Return the (x, y) coordinate for the center point of the cell that contains the specified text.  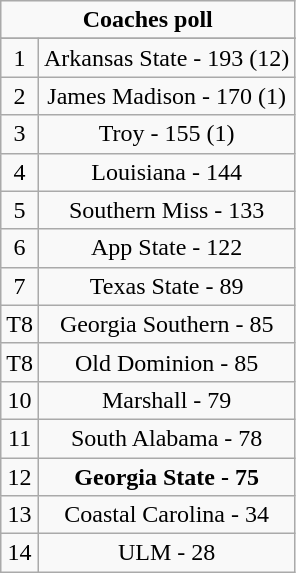
Arkansas State - 193 (12) (166, 58)
Coastal Carolina - 34 (166, 515)
Old Dominion - 85 (166, 362)
10 (20, 400)
4 (20, 172)
11 (20, 438)
Marshall - 79 (166, 400)
7 (20, 286)
6 (20, 248)
ULM - 28 (166, 553)
12 (20, 477)
Georgia State - 75 (166, 477)
App State - 122 (166, 248)
Troy - 155 (1) (166, 134)
14 (20, 553)
3 (20, 134)
Coaches poll (148, 20)
Southern Miss - 133 (166, 210)
13 (20, 515)
Louisiana - 144 (166, 172)
James Madison - 170 (1) (166, 96)
2 (20, 96)
South Alabama - 78 (166, 438)
Texas State - 89 (166, 286)
1 (20, 58)
5 (20, 210)
Georgia Southern - 85 (166, 324)
